Return (X, Y) of the center of cell containing provided text 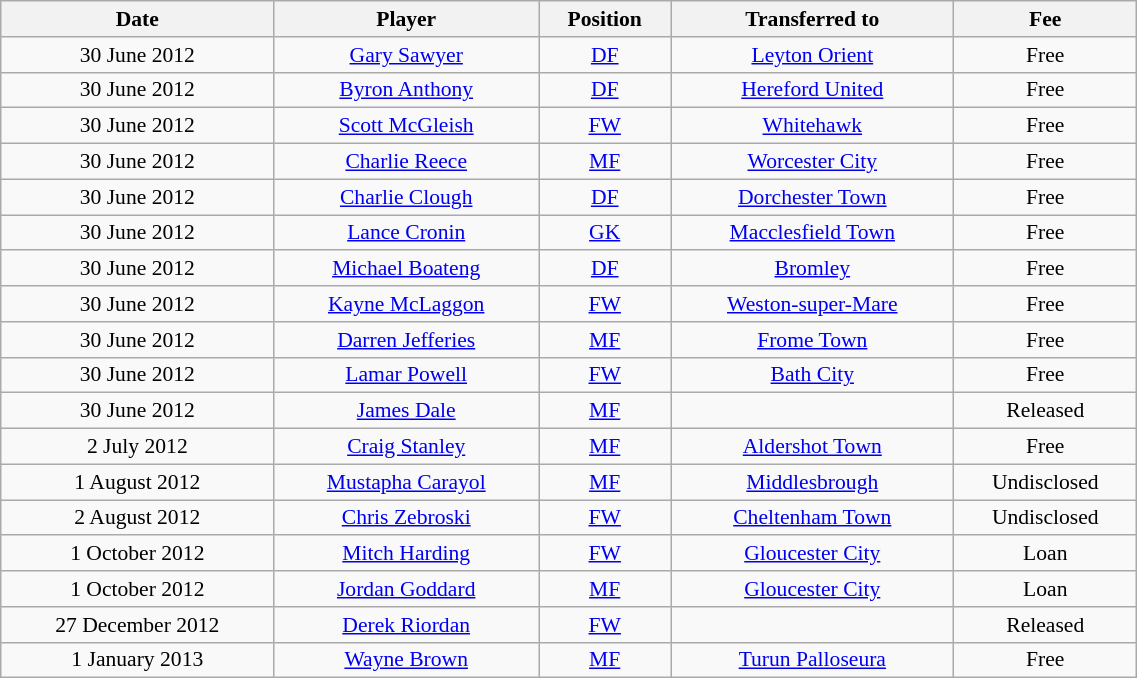
Macclesfield Town (812, 233)
Craig Stanley (406, 447)
Whitehawk (812, 126)
Aldershot Town (812, 447)
Frome Town (812, 340)
Kayne McLaggon (406, 304)
Weston-super-Mare (812, 304)
Position (605, 19)
Darren Jefferies (406, 340)
Transferred to (812, 19)
Mustapha Carayol (406, 482)
Jordan Goddard (406, 589)
2 July 2012 (138, 447)
Hereford United (812, 90)
Wayne Brown (406, 660)
Worcester City (812, 162)
Mitch Harding (406, 554)
Derek Riordan (406, 625)
27 December 2012 (138, 625)
James Dale (406, 411)
Lance Cronin (406, 233)
Bath City (812, 375)
Middlesbrough (812, 482)
Charlie Clough (406, 197)
Michael Boateng (406, 269)
Cheltenham Town (812, 518)
Bromley (812, 269)
GK (605, 233)
Chris Zebroski (406, 518)
1 August 2012 (138, 482)
Dorchester Town (812, 197)
2 August 2012 (138, 518)
Turun Palloseura (812, 660)
Charlie Reece (406, 162)
Byron Anthony (406, 90)
Player (406, 19)
Leyton Orient (812, 55)
Date (138, 19)
Gary Sawyer (406, 55)
Scott McGleish (406, 126)
Lamar Powell (406, 375)
Fee (1046, 19)
1 January 2013 (138, 660)
